Output the [x, y] coordinate of the center of the cell containing the given text.  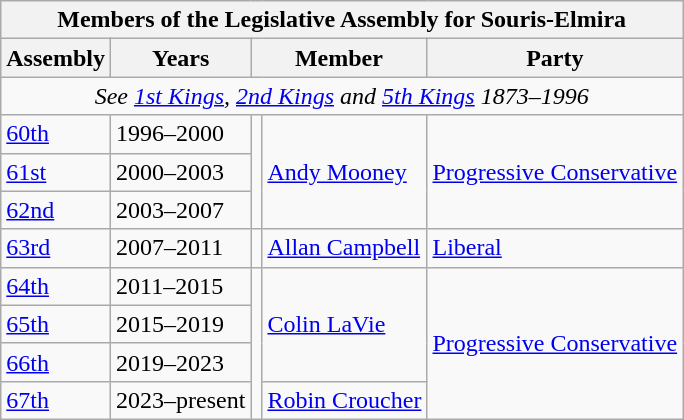
2015–2019 [180, 324]
65th [56, 324]
Assembly [56, 58]
Years [180, 58]
Party [555, 58]
Robin Croucher [344, 400]
Andy Mooney [344, 172]
66th [56, 362]
64th [56, 286]
Colin LaVie [344, 324]
61st [56, 172]
1996–2000 [180, 134]
Liberal [555, 248]
2000–2003 [180, 172]
2019–2023 [180, 362]
67th [56, 400]
Member [339, 58]
Allan Campbell [344, 248]
See 1st Kings, 2nd Kings and 5th Kings 1873–1996 [342, 96]
2023–present [180, 400]
63rd [56, 248]
2003–2007 [180, 210]
Members of the Legislative Assembly for Souris-Elmira [342, 20]
2011–2015 [180, 286]
60th [56, 134]
2007–2011 [180, 248]
62nd [56, 210]
